Detect which cell encompasses the target text, then output its [x, y] center coordinate. 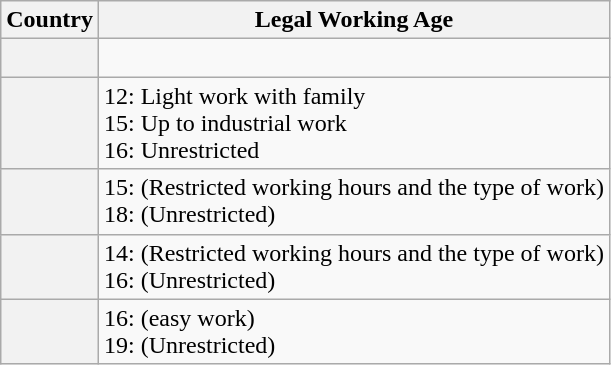
12: Light work with family15: Up to industrial work16: Unrestricted [354, 123]
Legal Working Age [354, 20]
14: (Restricted working hours and the type of work)16: (Unrestricted) [354, 266]
15: (Restricted working hours and the type of work)18: (Unrestricted) [354, 202]
16: (easy work)19: (Unrestricted) [354, 332]
Country [50, 20]
